From the cell containing the given text, extract its center point as [x, y] coordinate. 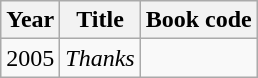
Title [100, 20]
2005 [30, 58]
Book code [198, 20]
Year [30, 20]
Thanks [100, 58]
